Return (x, y) of the center of cell containing provided text 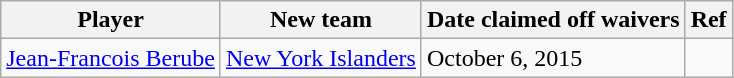
Date claimed off waivers (553, 20)
New team (320, 20)
October 6, 2015 (553, 58)
Ref (708, 20)
New York Islanders (320, 58)
Player (111, 20)
Jean-Francois Berube (111, 58)
